Scan for the cell matching the given text and deliver its [x, y] coordinate at center. 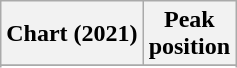
Peakposition [189, 34]
Chart (2021) [72, 34]
